For the text-containing cell, return its midpoint in [X, Y] coordinate format. 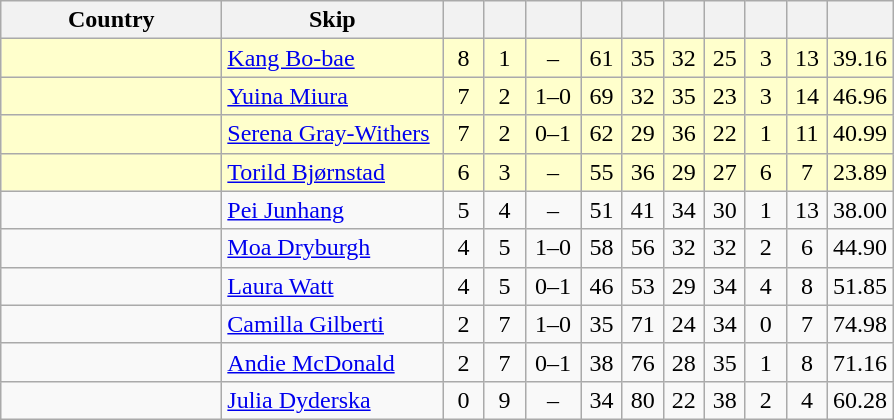
51 [602, 210]
Serena Gray-Withers [332, 134]
60.28 [860, 400]
11 [806, 134]
46 [602, 286]
40.99 [860, 134]
14 [806, 96]
Pei Junhang [332, 210]
9 [504, 400]
56 [642, 248]
Skip [332, 20]
51.85 [860, 286]
24 [684, 324]
39.16 [860, 58]
Julia Dyderska [332, 400]
44.90 [860, 248]
Camilla Gilberti [332, 324]
28 [684, 362]
Torild Bjørnstad [332, 172]
30 [724, 210]
Country [112, 20]
23 [724, 96]
38.00 [860, 210]
69 [602, 96]
76 [642, 362]
23.89 [860, 172]
71 [642, 324]
Kang Bo-bae [332, 58]
80 [642, 400]
Yuina Miura [332, 96]
Andie McDonald [332, 362]
25 [724, 58]
61 [602, 58]
Laura Watt [332, 286]
55 [602, 172]
58 [602, 248]
Moa Dryburgh [332, 248]
62 [602, 134]
74.98 [860, 324]
27 [724, 172]
53 [642, 286]
71.16 [860, 362]
41 [642, 210]
46.96 [860, 96]
